Pinpoint the cell where the given text exists, returning its (x, y) midpoint coordinate. 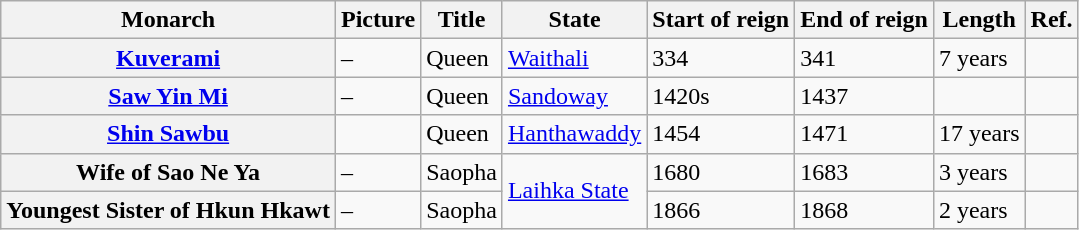
Wife of Sao Ne Ya (168, 172)
Sandoway (574, 96)
341 (864, 58)
Youngest Sister of Hkun Hkawt (168, 210)
Title (462, 20)
1437 (864, 96)
Saw Yin Mi (168, 96)
334 (721, 58)
2 years (979, 210)
Shin Sawbu (168, 134)
Waithali (574, 58)
3 years (979, 172)
17 years (979, 134)
7 years (979, 58)
Ref. (1052, 20)
1680 (721, 172)
Hanthawaddy (574, 134)
1683 (864, 172)
Picture (378, 20)
Kuverami (168, 58)
1454 (721, 134)
Start of reign (721, 20)
1868 (864, 210)
1471 (864, 134)
Laihka State (574, 191)
End of reign (864, 20)
1420s (721, 96)
Length (979, 20)
State (574, 20)
Monarch (168, 20)
1866 (721, 210)
